Scan for the cell matching the given text and deliver its [X, Y] coordinate at center. 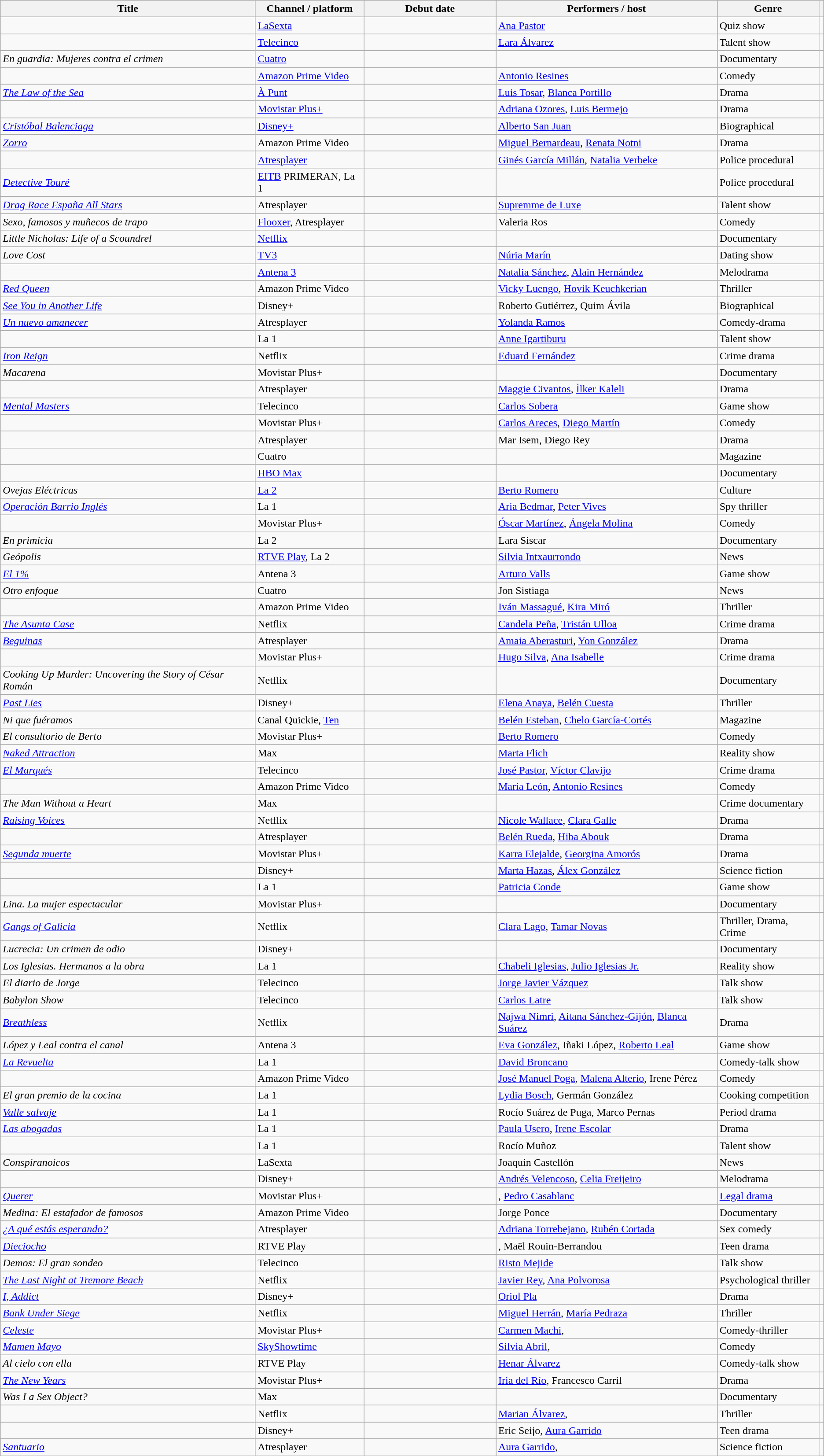
Segunda muerte [128, 854]
Naked Attraction [128, 753]
Un nuevo amanecer [128, 322]
Genre [768, 9]
Jon Sistiaga [607, 590]
Arturo Valls [607, 574]
The Last Night at Tremore Beach [128, 1279]
Silvia Abril, [607, 1347]
Was I a Sex Object? [128, 1397]
Miguel Bernardeau, Renata Notni [607, 143]
Nicole Wallace, Clara Galle [607, 820]
SkyShowtime [310, 1347]
Lara Siscar [607, 540]
EITB PRIMERAN, La 1 [310, 182]
Period drama [768, 1112]
Roberto Gutiérrez, Quim Ávila [607, 306]
José Manuel Poga, Malena Alterio, Irene Pérez [607, 1079]
Lara Álvarez [607, 42]
Crime documentary [768, 804]
Silvia Intxaurrondo [607, 557]
Andrés Velencoso, Celia Freijeiro [607, 1179]
Operación Barrio Inglés [128, 507]
Querer [128, 1196]
Lydia Bosch, Germán González [607, 1095]
Demos: El gran sondeo [128, 1263]
Rocío Suárez de Puga, Marco Pernas [607, 1112]
En guardia: Mujeres contra el crimen [128, 59]
La Revuelta [128, 1062]
Cooking competition [768, 1095]
Legal drama [768, 1196]
Natalia Sánchez, Alain Hernández [607, 272]
Risto Mejide [607, 1263]
Marian Álvarez, [607, 1414]
Psychological thriller [768, 1279]
Detective Touré [128, 182]
Thriller, Drama, Crime [768, 926]
Iván Massagué, Kira Miró [607, 607]
Aura Garrido, [607, 1447]
Conspiranoicos [128, 1162]
À Punt [310, 92]
Carlos Latre [607, 999]
The Law of the Sea [128, 92]
Channel / platform [310, 9]
Raising Voices [128, 820]
Sex comedy [768, 1229]
David Broncano [607, 1062]
Geópolis [128, 557]
Drag Race España All Stars [128, 205]
Mar Isem, Diego Rey [607, 439]
Jorge Javier Vázquez [607, 983]
Óscar Martínez, Ángela Molina [607, 523]
Luis Tosar, Blanca Portillo [607, 92]
Amaia Aberasturi, Yon González [607, 641]
Marta Flich [607, 753]
López y Leal contra el canal [128, 1045]
Carmen Machi, [607, 1330]
Belén Esteban, Chelo García-Cortés [607, 719]
El consultorio de Berto [128, 736]
The New Years [128, 1380]
Dating show [768, 255]
El Marqués [128, 770]
Santuario [128, 1447]
Love Cost [128, 255]
, Maël Rouin-Berrandou [607, 1246]
Patricia Conde [607, 887]
Joaquín Castellón [607, 1162]
Clara Lago, Tamar Novas [607, 926]
Mental Masters [128, 406]
Lina. La mujer espectacular [128, 904]
Valeria Ros [607, 221]
Miguel Herrán, María Pedraza [607, 1313]
RTVE Play, La 2 [310, 557]
Quiz show [768, 26]
¿A qué estás esperando? [128, 1229]
Rocío Muñoz [607, 1146]
Hugo Silva, Ana Isabelle [607, 657]
Otro enfoque [128, 590]
En primicia [128, 540]
Antonio Resines [607, 76]
Adriana Ozores, Luis Bermejo [607, 109]
Anne Igartiburu [607, 339]
Culture [768, 490]
Oriol Pla [607, 1296]
Ni que fuéramos [128, 719]
Iron Reign [128, 356]
Carlos Sobera [607, 406]
Bank Under Siege [128, 1313]
Lucrecia: Un crimen de odio [128, 949]
El diario de Jorge [128, 983]
Jorge Ponce [607, 1213]
Henar Álvarez [607, 1364]
Zorro [128, 143]
Dieciocho [128, 1246]
Los Iglesias. Hermanos a la obra [128, 966]
Maggie Civantos, İlker Kaleli [607, 389]
Spy thriller [768, 507]
, Pedro Casablanc [607, 1196]
José Pastor, Víctor Clavijo [607, 770]
Alberto San Juan [607, 126]
Najwa Nimri, Aitana Sánchez-Gijón, Blanca Suárez [607, 1022]
Aria Bedmar, Peter Vives [607, 507]
Núria Marín [607, 255]
Cristóbal Balenciaga [128, 126]
Yolanda Ramos [607, 322]
Red Queen [128, 289]
Little Nicholas: Life of a Scoundrel [128, 239]
Mamen Mayo [128, 1347]
Vicky Luengo, Hovik Keuchkerian [607, 289]
TV3 [310, 255]
HBO Max [310, 473]
Comedy-thriller [768, 1330]
El 1% [128, 574]
Comedy-drama [768, 322]
Eva González, Iñaki López, Roberto Leal [607, 1045]
Macarena [128, 372]
Supremme de Luxe [607, 205]
Celeste [128, 1330]
Iria del Río, Francesco Carril [607, 1380]
Gangs of Galicia [128, 926]
María León, Antonio Resines [607, 787]
El gran premio de la cocina [128, 1095]
Eduard Fernández [607, 356]
Elena Anaya, Belén Cuesta [607, 703]
Medina: El estafador de famosos [128, 1213]
Las abogadas [128, 1129]
Beguinas [128, 641]
Ginés García Millán, Natalia Verbeke [607, 159]
Debut date [430, 9]
The Asunta Case [128, 624]
Canal Quickie, Ten [310, 719]
Paula Usero, Irene Escolar [607, 1129]
Belén Rueda, Hiba Abouk [607, 837]
Cooking Up Murder: Uncovering the Story of César Román [128, 680]
Al cielo con ella [128, 1364]
Performers / host [607, 9]
Ana Pastor [607, 26]
Carlos Areces, Diego Martín [607, 423]
Babylon Show [128, 999]
Javier Rey, Ana Polvorosa [607, 1279]
Karra Elejalde, Georgina Amorós [607, 854]
Title [128, 9]
Marta Hazas, Álex González [607, 870]
Sexo, famosos y muñecos de trapo [128, 221]
Adriana Torrebejano, Rubén Cortada [607, 1229]
Eric Seijo, Aura Garrido [607, 1430]
Past Lies [128, 703]
The Man Without a Heart [128, 804]
Ovejas Eléctricas [128, 490]
I, Addict [128, 1296]
See You in Another Life [128, 306]
Candela Peña, Tristán Ulloa [607, 624]
Valle salvaje [128, 1112]
Flooxer, Atresplayer [310, 221]
Chabeli Iglesias, Julio Iglesias Jr. [607, 966]
Breathless [128, 1022]
